Pinpoint the cell where the given text exists, returning its (x, y) midpoint coordinate. 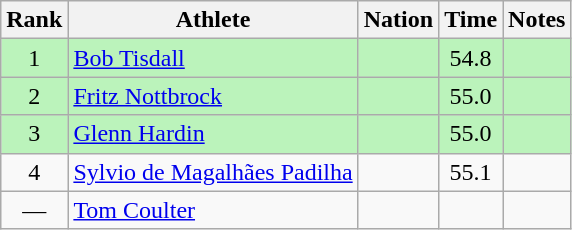
Fritz Nottbrock (213, 96)
Rank (34, 20)
Nation (398, 20)
1 (34, 58)
54.8 (471, 58)
4 (34, 172)
Glenn Hardin (213, 134)
2 (34, 96)
Athlete (213, 20)
Bob Tisdall (213, 58)
— (34, 210)
Notes (537, 20)
55.1 (471, 172)
Tom Coulter (213, 210)
Time (471, 20)
Sylvio de Magalhães Padilha (213, 172)
3 (34, 134)
